Return the (X, Y) coordinate for the center point of the cell that contains the specified text.  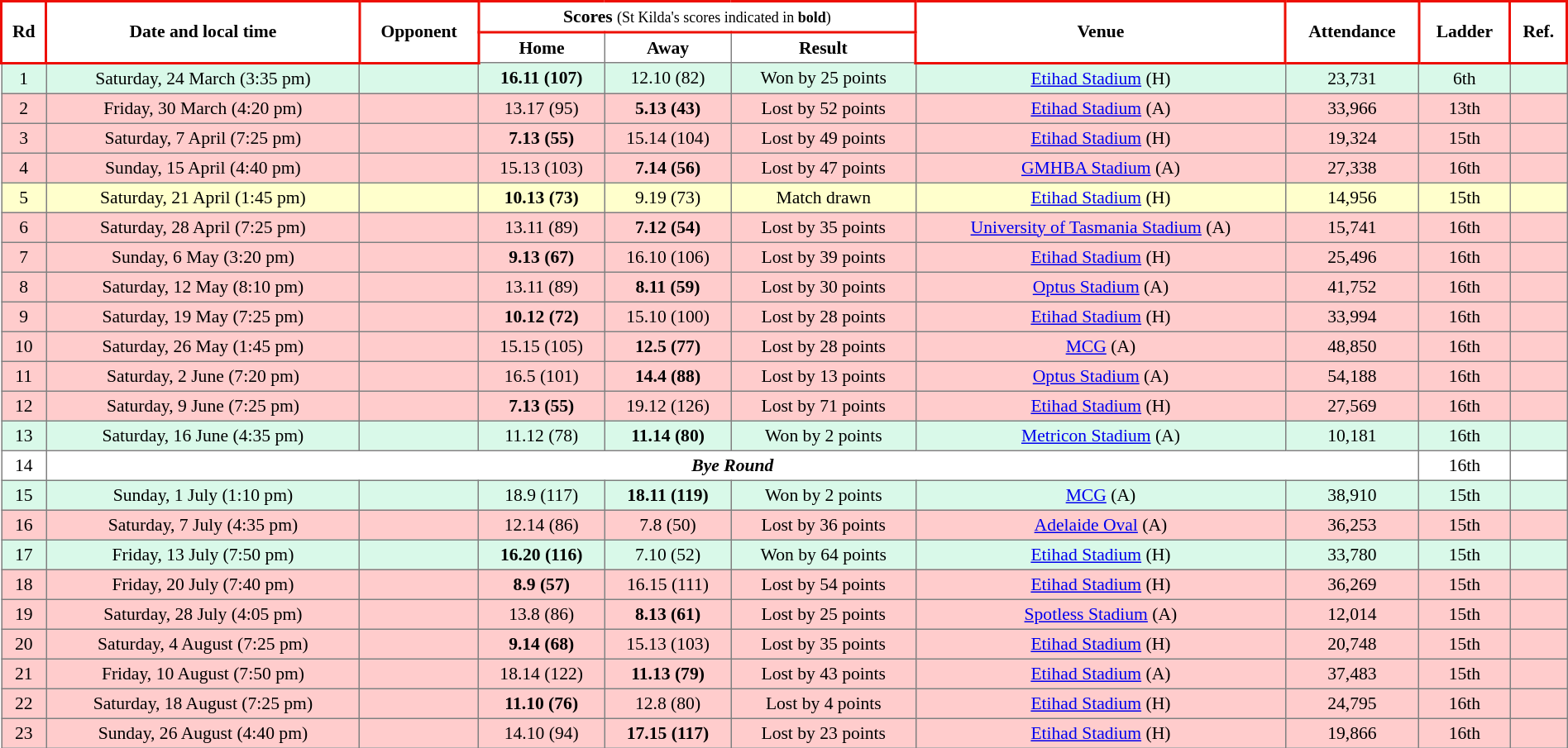
Sunday, 6 May (3:20 pm) (203, 256)
Lost by 23 points (824, 732)
14.4 (88) (668, 375)
5 (24, 197)
19,324 (1351, 137)
11.12 (78) (541, 435)
Friday, 13 July (7:50 pm) (203, 554)
Ref. (1538, 32)
Saturday, 28 April (7:25 pm) (203, 226)
2 (24, 107)
10,181 (1351, 435)
15.10 (100) (668, 316)
17 (24, 554)
19,866 (1351, 732)
University of Tasmania Stadium (A) (1102, 226)
Bye Round (733, 465)
16 (24, 524)
36,269 (1351, 584)
16.10 (106) (668, 256)
19.12 (126) (668, 405)
12,014 (1351, 613)
Rd (24, 32)
Saturday, 26 May (1:45 pm) (203, 345)
15 (24, 494)
Away (668, 48)
12.8 (80) (668, 703)
41,752 (1351, 286)
17.15 (117) (668, 732)
Scores (St Kilda's scores indicated in bold) (696, 17)
Spotless Stadium (A) (1102, 613)
Home (541, 48)
Saturday, 18 August (7:25 pm) (203, 703)
7.12 (54) (668, 226)
9.19 (73) (668, 197)
Friday, 30 March (4:20 pm) (203, 107)
5.13 (43) (668, 107)
Sunday, 15 April (4:40 pm) (203, 167)
GMHBA Stadium (A) (1102, 167)
Friday, 10 August (7:50 pm) (203, 673)
Saturday, 24 March (3:35 pm) (203, 78)
33,966 (1351, 107)
24,795 (1351, 703)
Match drawn (824, 197)
Lost by 30 points (824, 286)
15.14 (104) (668, 137)
6th (1465, 78)
12.5 (77) (668, 345)
Ladder (1465, 32)
38,910 (1351, 494)
9.13 (67) (541, 256)
48,850 (1351, 345)
12 (24, 405)
14,956 (1351, 197)
36,253 (1351, 524)
Venue (1102, 32)
10.13 (73) (541, 197)
Lost by 47 points (824, 167)
25,496 (1351, 256)
8.9 (57) (541, 584)
Lost by 39 points (824, 256)
19 (24, 613)
11.14 (80) (668, 435)
Saturday, 21 April (1:45 pm) (203, 197)
20 (24, 643)
13.8 (86) (541, 613)
12.14 (86) (541, 524)
9 (24, 316)
Lost by 36 points (824, 524)
37,483 (1351, 673)
8.13 (61) (668, 613)
11.10 (76) (541, 703)
13th (1465, 107)
23 (24, 732)
8.11 (59) (668, 286)
Opponent (418, 32)
54,188 (1351, 375)
Sunday, 1 July (1:10 pm) (203, 494)
Saturday, 19 May (7:25 pm) (203, 316)
Lost by 71 points (824, 405)
16.20 (116) (541, 554)
Result (824, 48)
Saturday, 16 June (4:35 pm) (203, 435)
Lost by 54 points (824, 584)
10 (24, 345)
27,569 (1351, 405)
7.10 (52) (668, 554)
Lost by 13 points (824, 375)
33,780 (1351, 554)
3 (24, 137)
Saturday, 7 July (4:35 pm) (203, 524)
18.14 (122) (541, 673)
Saturday, 12 May (8:10 pm) (203, 286)
16.5 (101) (541, 375)
Won by 64 points (824, 554)
Friday, 20 July (7:40 pm) (203, 584)
Saturday, 28 July (4:05 pm) (203, 613)
21 (24, 673)
Saturday, 9 June (7:25 pm) (203, 405)
Won by 25 points (824, 78)
14.10 (94) (541, 732)
16.11 (107) (541, 78)
Lost by 43 points (824, 673)
Saturday, 4 August (7:25 pm) (203, 643)
7.14 (56) (668, 167)
22 (24, 703)
18.11 (119) (668, 494)
6 (24, 226)
20,748 (1351, 643)
8 (24, 286)
Metricon Stadium (A) (1102, 435)
Adelaide Oval (A) (1102, 524)
Sunday, 26 August (4:40 pm) (203, 732)
16.15 (111) (668, 584)
7.8 (50) (668, 524)
Lost by 25 points (824, 613)
12.10 (82) (668, 78)
Attendance (1351, 32)
Lost by 49 points (824, 137)
4 (24, 167)
Date and local time (203, 32)
18 (24, 584)
Lost by 52 points (824, 107)
Saturday, 2 June (7:20 pm) (203, 375)
23,731 (1351, 78)
10.12 (72) (541, 316)
33,994 (1351, 316)
Saturday, 7 April (7:25 pm) (203, 137)
27,338 (1351, 167)
11.13 (79) (668, 673)
14 (24, 465)
1 (24, 78)
15.15 (105) (541, 345)
13 (24, 435)
11 (24, 375)
18.9 (117) (541, 494)
13.17 (95) (541, 107)
Lost by 4 points (824, 703)
9.14 (68) (541, 643)
15,741 (1351, 226)
7 (24, 256)
